Output the [X, Y] coordinate of the center of the cell containing the given text.  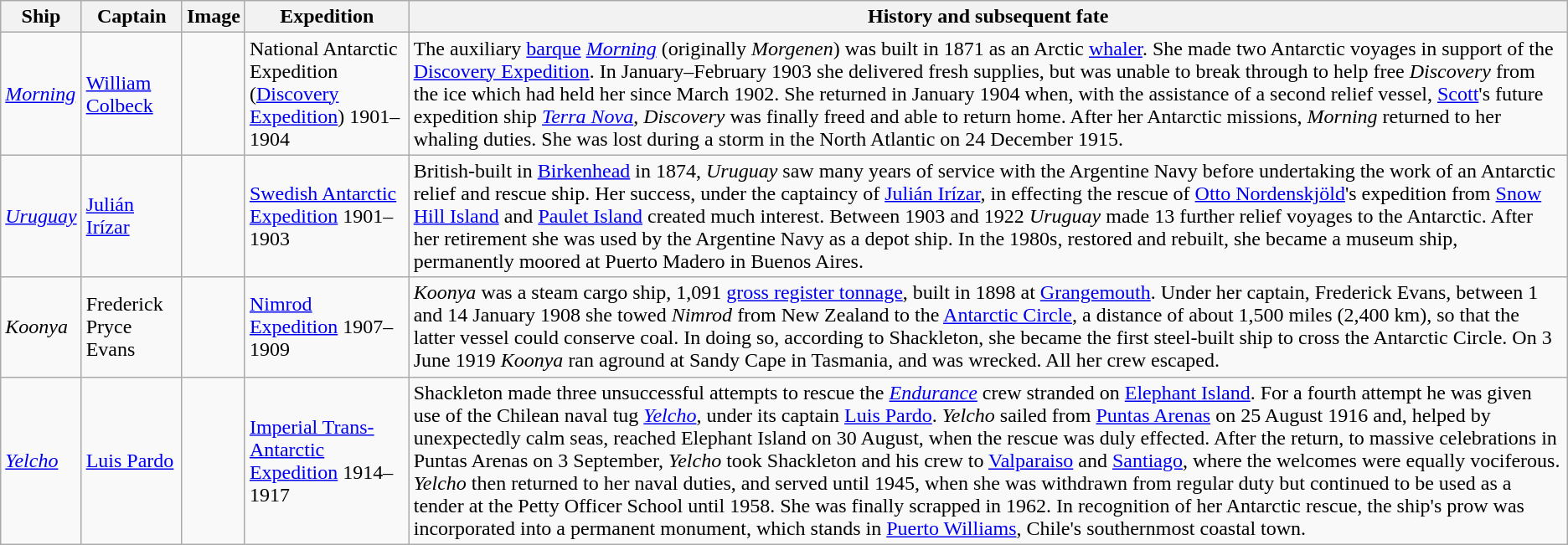
Expedition [327, 17]
Frederick Pryce Evans [132, 326]
Nimrod Expedition 1907–1909 [327, 326]
Morning [41, 94]
Koonya [41, 326]
Captain [132, 17]
Luis Pardo [132, 460]
Swedish Antarctic Expedition 1901–1903 [327, 216]
Yelcho [41, 460]
Julián Irízar [132, 216]
Ship [41, 17]
Image [213, 17]
Uruguay [41, 216]
History and subsequent fate [988, 17]
National Antarctic Expedition (Discovery Expedition) 1901–1904 [327, 94]
Imperial Trans-Antarctic Expedition 1914–1917 [327, 460]
William Colbeck [132, 94]
